Search for the cell housing the specified text and yield its (x, y) center coordinate. 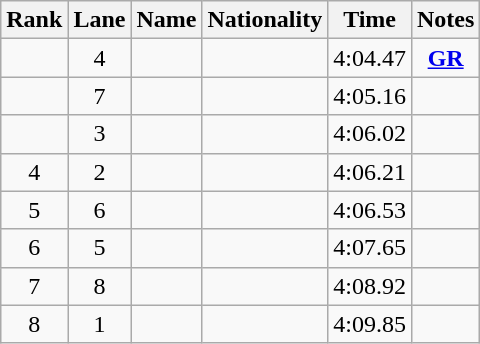
GR (445, 58)
1 (100, 324)
4:06.02 (370, 134)
Time (370, 20)
Nationality (265, 20)
4:08.92 (370, 286)
2 (100, 172)
Name (166, 20)
4:09.85 (370, 324)
4:05.16 (370, 96)
Notes (445, 20)
Lane (100, 20)
4:06.21 (370, 172)
Rank (34, 20)
4:06.53 (370, 210)
3 (100, 134)
4:07.65 (370, 248)
4:04.47 (370, 58)
